Detect which cell encompasses the target text, then output its (X, Y) center coordinate. 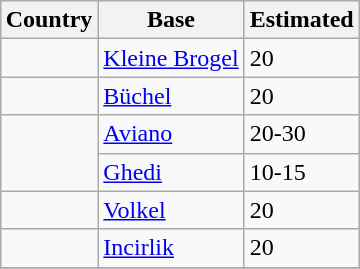
20-30 (302, 134)
Büchel (171, 96)
Kleine Brogel (171, 58)
Estimated (302, 20)
Volkel (171, 210)
Ghedi (171, 172)
Incirlik (171, 248)
Country (49, 20)
10-15 (302, 172)
Base (171, 20)
Aviano (171, 134)
